From the cell containing the given text, extract its center point as [X, Y] coordinate. 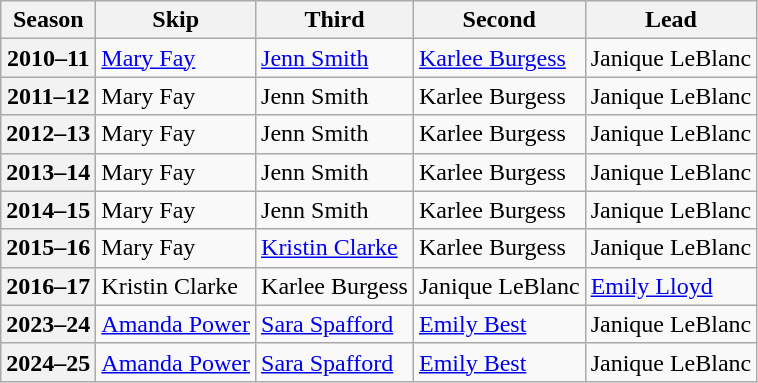
Lead [671, 20]
2010–11 [48, 58]
2015–16 [48, 248]
2016–17 [48, 286]
Skip [176, 20]
2011–12 [48, 96]
2024–25 [48, 362]
2014–15 [48, 210]
2013–14 [48, 172]
Emily Lloyd [671, 286]
Second [499, 20]
Season [48, 20]
2023–24 [48, 324]
2012–13 [48, 134]
Third [335, 20]
